For the text-containing cell, return its midpoint in [x, y] coordinate format. 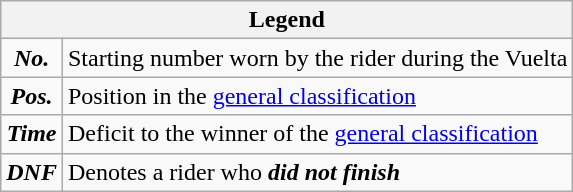
Time [32, 134]
Denotes a rider who did not finish [317, 172]
Legend [287, 20]
Starting number worn by the rider during the Vuelta [317, 58]
Position in the general classification [317, 96]
No. [32, 58]
Deficit to the winner of the general classification [317, 134]
DNF [32, 172]
Pos. [32, 96]
